For the text-containing cell, return its midpoint in [x, y] coordinate format. 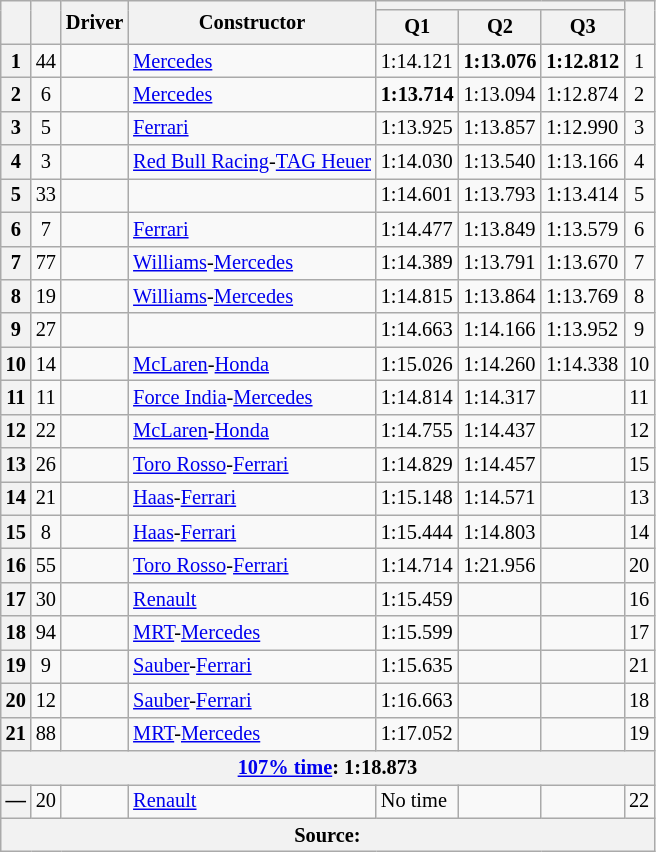
Red Bull Racing-TAG Heuer [252, 162]
44 [46, 61]
1:12.990 [582, 128]
Q1 [418, 27]
1:15.444 [418, 532]
1:14.389 [418, 263]
1:13.076 [500, 61]
1:13.857 [500, 128]
1:12.812 [582, 61]
1:14.601 [418, 195]
1:13.094 [500, 94]
1:14.260 [500, 364]
1:13.579 [582, 229]
1:14.815 [418, 296]
1:15.026 [418, 364]
Driver [94, 22]
1:13.791 [500, 263]
1:13.952 [582, 330]
1:21.956 [500, 565]
1:12.874 [582, 94]
1:13.793 [500, 195]
No time [418, 801]
Force India-Mercedes [252, 397]
1:13.925 [418, 128]
1:15.148 [418, 498]
1:15.459 [418, 599]
— [16, 801]
1:14.317 [500, 397]
94 [46, 633]
Q3 [582, 27]
33 [46, 195]
Source: [328, 835]
1:14.714 [418, 565]
1:13.414 [582, 195]
26 [46, 465]
1:14.477 [418, 229]
1:16.663 [418, 700]
1:14.571 [500, 498]
27 [46, 330]
1:14.663 [418, 330]
1:14.437 [500, 431]
1:14.755 [418, 431]
1:14.457 [500, 465]
1:14.338 [582, 364]
77 [46, 263]
88 [46, 734]
1:13.864 [500, 296]
1:13.714 [418, 94]
1:17.052 [418, 734]
1:15.635 [418, 666]
1:13.769 [582, 296]
1:15.599 [418, 633]
1:14.803 [500, 532]
Q2 [500, 27]
Constructor [252, 22]
30 [46, 599]
1:14.030 [418, 162]
1:14.814 [418, 397]
1:14.829 [418, 465]
1:13.540 [500, 162]
1:14.121 [418, 61]
1:13.670 [582, 263]
1:14.166 [500, 330]
107% time: 1:18.873 [328, 767]
1:13.849 [500, 229]
55 [46, 565]
1:13.166 [582, 162]
